For the text-containing cell, return its midpoint in (X, Y) coordinate format. 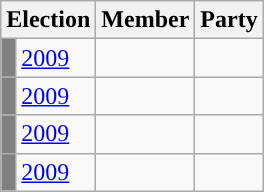
Member (146, 20)
Party (229, 20)
Election (48, 20)
